Pinpoint the cell where the given text exists, returning its (X, Y) midpoint coordinate. 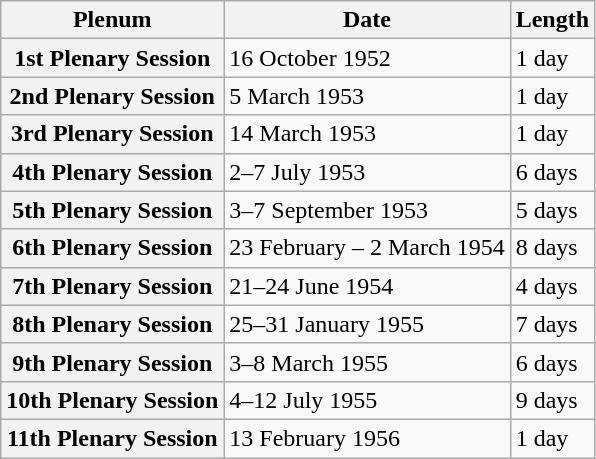
13 February 1956 (367, 438)
3–7 September 1953 (367, 210)
4–12 July 1955 (367, 400)
11th Plenary Session (112, 438)
2–7 July 1953 (367, 172)
8 days (552, 248)
7 days (552, 324)
5 days (552, 210)
3rd Plenary Session (112, 134)
Plenum (112, 20)
4th Plenary Session (112, 172)
7th Plenary Session (112, 286)
6th Plenary Session (112, 248)
21–24 June 1954 (367, 286)
14 March 1953 (367, 134)
16 October 1952 (367, 58)
5th Plenary Session (112, 210)
5 March 1953 (367, 96)
4 days (552, 286)
2nd Plenary Session (112, 96)
Date (367, 20)
10th Plenary Session (112, 400)
Length (552, 20)
9th Plenary Session (112, 362)
3–8 March 1955 (367, 362)
8th Plenary Session (112, 324)
9 days (552, 400)
1st Plenary Session (112, 58)
25–31 January 1955 (367, 324)
23 February – 2 March 1954 (367, 248)
